Output the [x, y] coordinate of the center of the cell containing the given text.  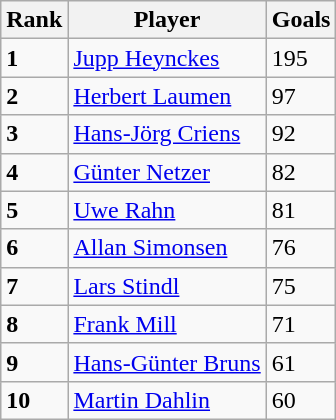
10 [34, 400]
82 [301, 172]
3 [34, 134]
7 [34, 286]
9 [34, 362]
Lars Stindl [167, 286]
4 [34, 172]
5 [34, 210]
Hans-Günter Bruns [167, 362]
1 [34, 58]
8 [34, 324]
2 [34, 96]
Günter Netzer [167, 172]
Player [167, 20]
Jupp Heynckes [167, 58]
Goals [301, 20]
195 [301, 58]
6 [34, 248]
Uwe Rahn [167, 210]
97 [301, 96]
92 [301, 134]
61 [301, 362]
Herbert Laumen [167, 96]
Martin Dahlin [167, 400]
Hans-Jörg Criens [167, 134]
76 [301, 248]
81 [301, 210]
71 [301, 324]
Allan Simonsen [167, 248]
Rank [34, 20]
75 [301, 286]
60 [301, 400]
Frank Mill [167, 324]
